Determine the [X, Y] coordinate at the center of the cell enclosing the given text.  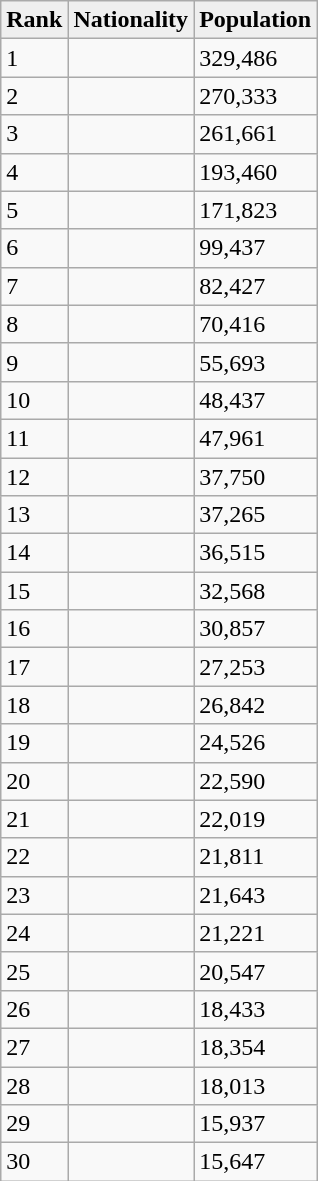
193,460 [256, 172]
14 [34, 553]
12 [34, 477]
15,647 [256, 1162]
36,515 [256, 553]
32,568 [256, 591]
8 [34, 324]
30,857 [256, 629]
37,750 [256, 477]
7 [34, 286]
3 [34, 134]
261,661 [256, 134]
82,427 [256, 286]
Rank [34, 20]
9 [34, 362]
11 [34, 438]
55,693 [256, 362]
15,937 [256, 1124]
Population [256, 20]
17 [34, 667]
6 [34, 248]
21 [34, 819]
48,437 [256, 400]
99,437 [256, 248]
5 [34, 210]
25 [34, 971]
24 [34, 933]
28 [34, 1085]
18,433 [256, 1009]
2 [34, 96]
171,823 [256, 210]
20,547 [256, 971]
18,354 [256, 1047]
21,643 [256, 895]
329,486 [256, 58]
47,961 [256, 438]
21,811 [256, 857]
27 [34, 1047]
19 [34, 743]
23 [34, 895]
26,842 [256, 705]
37,265 [256, 515]
18,013 [256, 1085]
16 [34, 629]
4 [34, 172]
21,221 [256, 933]
22,590 [256, 781]
15 [34, 591]
Nationality [131, 20]
20 [34, 781]
18 [34, 705]
13 [34, 515]
1 [34, 58]
27,253 [256, 667]
70,416 [256, 324]
30 [34, 1162]
26 [34, 1009]
29 [34, 1124]
10 [34, 400]
22 [34, 857]
22,019 [256, 819]
24,526 [256, 743]
270,333 [256, 96]
